Capture the cell that displays the provided text and extract its [x, y] central coordinate. 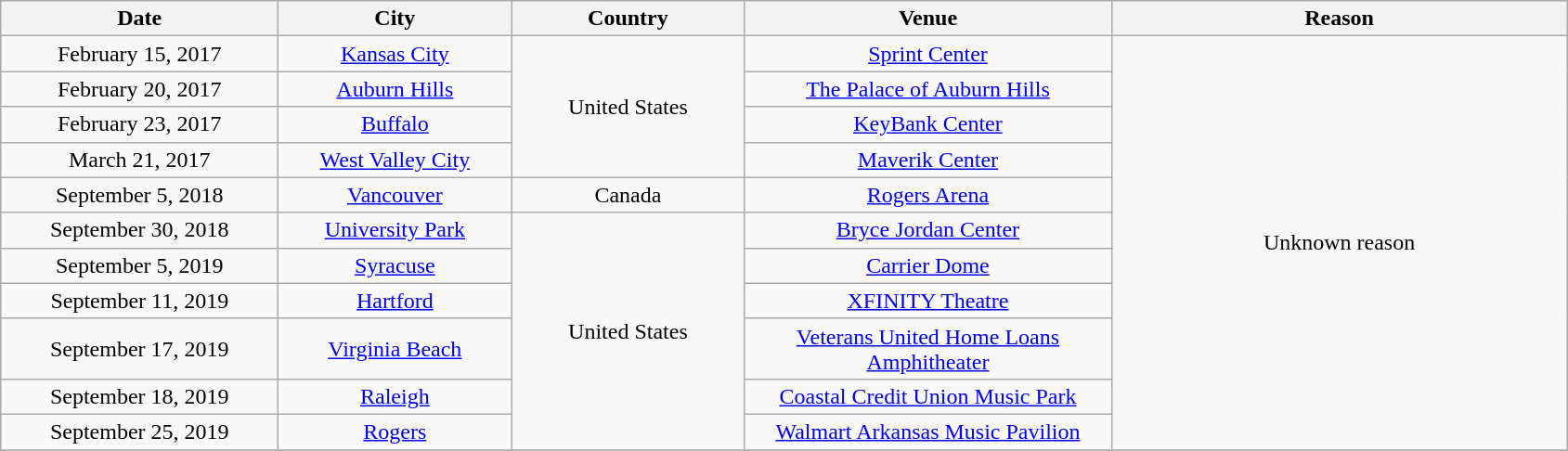
March 21, 2017 [139, 160]
Hartford [395, 301]
September 5, 2019 [139, 265]
September 5, 2018 [139, 195]
Syracuse [395, 265]
Buffalo [395, 124]
Country [628, 19]
Rogers Arena [928, 195]
Coastal Credit Union Music Park [928, 396]
September 11, 2019 [139, 301]
West Valley City [395, 160]
Vancouver [395, 195]
Canada [628, 195]
Date [139, 19]
Kansas City [395, 54]
September 17, 2019 [139, 349]
Walmart Arkansas Music Pavilion [928, 432]
Reason [1339, 19]
September 25, 2019 [139, 432]
KeyBank Center [928, 124]
February 20, 2017 [139, 89]
September 30, 2018 [139, 230]
The Palace of Auburn Hills [928, 89]
Maverik Center [928, 160]
Bryce Jordan Center [928, 230]
Virginia Beach [395, 349]
Carrier Dome [928, 265]
Auburn Hills [395, 89]
Sprint Center [928, 54]
Unknown reason [1339, 243]
City [395, 19]
Venue [928, 19]
Veterans United Home Loans Amphitheater [928, 349]
XFINITY Theatre [928, 301]
September 18, 2019 [139, 396]
February 15, 2017 [139, 54]
Rogers [395, 432]
Raleigh [395, 396]
University Park [395, 230]
February 23, 2017 [139, 124]
